For the text-containing cell, return its midpoint in [X, Y] coordinate format. 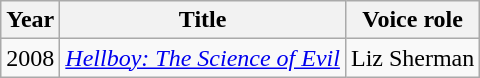
Hellboy: The Science of Evil [203, 58]
2008 [30, 58]
Year [30, 20]
Liz Sherman [412, 58]
Title [203, 20]
Voice role [412, 20]
